Return (X, Y) of the center of cell containing provided text 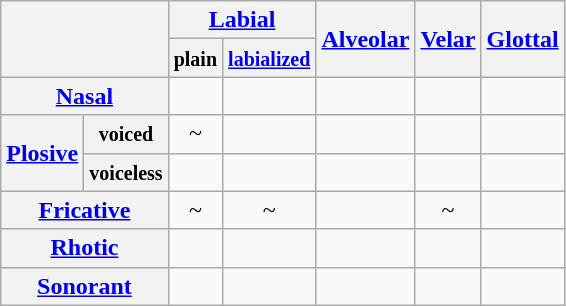
Rhotic (84, 248)
Velar (448, 39)
Alveolar (366, 39)
voiced (126, 134)
Sonorant (84, 286)
labialized (270, 58)
Plosive (42, 153)
Glottal (522, 39)
plain (195, 58)
Labial (242, 20)
voiceless (126, 172)
Fricative (84, 210)
Nasal (84, 96)
